For the text-containing cell, return its midpoint in (X, Y) coordinate format. 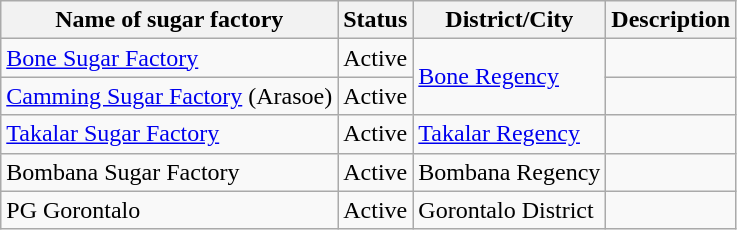
PG Gorontalo (170, 210)
Description (671, 20)
Camming Sugar Factory (Arasoe) (170, 96)
Status (376, 20)
Bone Regency (510, 77)
Gorontalo District (510, 210)
Name of sugar factory (170, 20)
Takalar Sugar Factory (170, 134)
Bombana Sugar Factory (170, 172)
Takalar Regency (510, 134)
Bombana Regency (510, 172)
Bone Sugar Factory (170, 58)
District/City (510, 20)
